Capture the cell that displays the provided text and extract its (x, y) central coordinate. 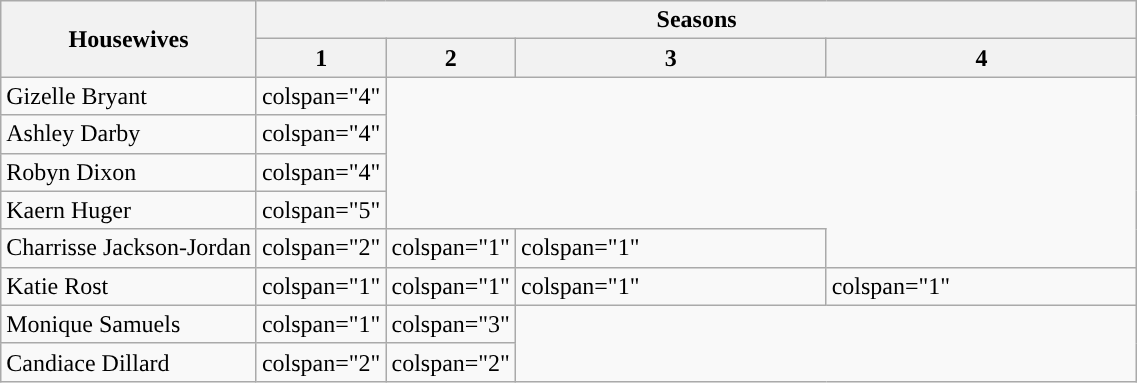
Kaern Huger (129, 210)
Monique Samuels (129, 324)
Katie Rost (129, 286)
Housewives (129, 39)
Seasons (696, 20)
1 (321, 58)
colspan="5" (321, 210)
2 (451, 58)
Gizelle Bryant (129, 96)
3 (670, 58)
Ashley Darby (129, 134)
4 (982, 58)
Robyn Dixon (129, 172)
Charrisse Jackson-Jordan (129, 248)
Candiace Dillard (129, 362)
colspan="3" (451, 324)
